Capture the cell that displays the provided text and extract its [x, y] central coordinate. 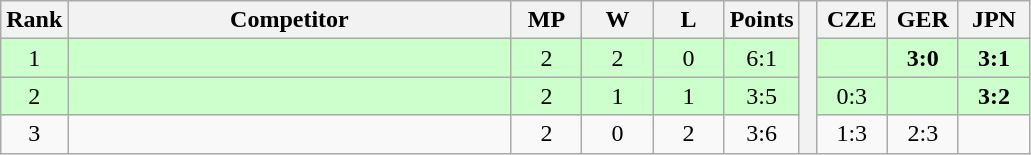
3:2 [994, 96]
3:6 [762, 134]
GER [922, 20]
L [688, 20]
3:5 [762, 96]
W [618, 20]
MP [546, 20]
JPN [994, 20]
Points [762, 20]
CZE [852, 20]
Rank [34, 20]
3 [34, 134]
Competitor [290, 20]
2:3 [922, 134]
3:0 [922, 58]
3:1 [994, 58]
0:3 [852, 96]
1:3 [852, 134]
6:1 [762, 58]
